Return the [X, Y] coordinate for the center point of the cell that contains the specified text.  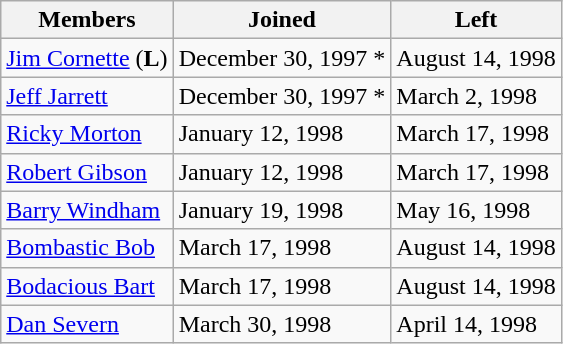
Members [87, 20]
Jim Cornette (L) [87, 58]
Robert Gibson [87, 172]
January 19, 1998 [282, 210]
Bodacious Bart [87, 286]
Jeff Jarrett [87, 96]
March 2, 1998 [476, 96]
Barry Windham [87, 210]
April 14, 1998 [476, 324]
March 30, 1998 [282, 324]
May 16, 1998 [476, 210]
Joined [282, 20]
Ricky Morton [87, 134]
Bombastic Bob [87, 248]
Left [476, 20]
Dan Severn [87, 324]
